Determine the (x, y) coordinate at the center of the cell enclosing the given text.  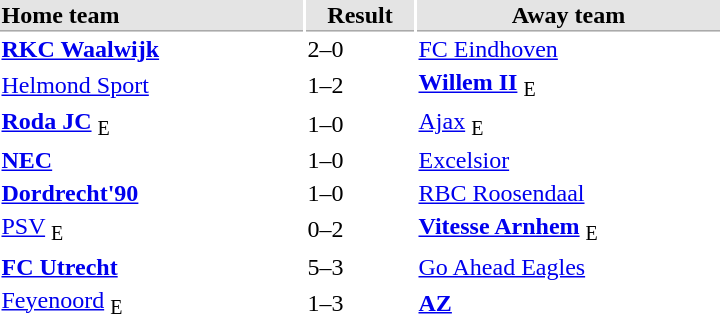
RKC Waalwijk (152, 49)
Excelsior (568, 161)
5–3 (360, 266)
2–0 (360, 49)
Dordrecht'90 (152, 194)
Helmond Sport (152, 86)
NEC (152, 161)
PSV E (152, 230)
Vitesse Arnhem E (568, 230)
FC Eindhoven (568, 49)
Away team (568, 16)
Result (360, 16)
Go Ahead Eagles (568, 266)
1–2 (360, 86)
Home team (152, 16)
Willem II E (568, 86)
Ajax E (568, 125)
RBC Roosendaal (568, 194)
FC Utrecht (152, 266)
Roda JC E (152, 125)
0–2 (360, 230)
